Search for the cell housing the specified text and yield its [X, Y] center coordinate. 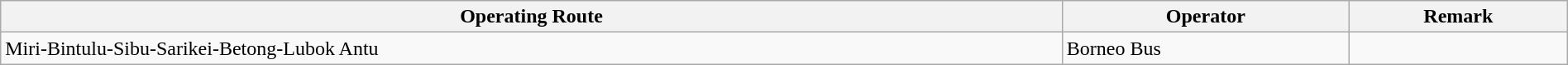
Remark [1458, 17]
Operator [1206, 17]
Miri-Bintulu-Sibu-Sarikei-Betong-Lubok Antu [532, 48]
Borneo Bus [1206, 48]
Operating Route [532, 17]
